Output the (X, Y) coordinate of the center of the cell containing the given text.  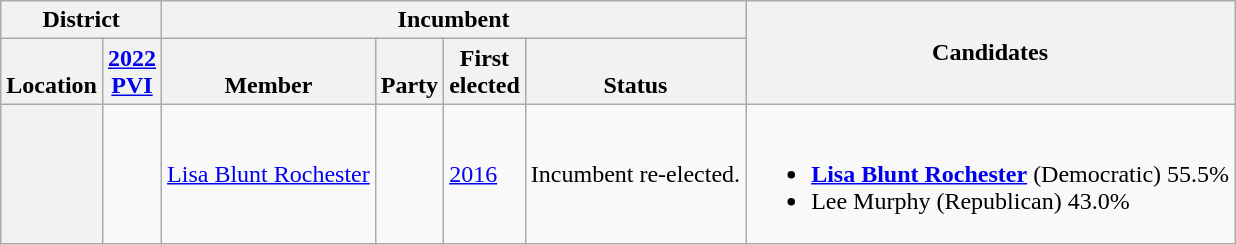
District (82, 20)
Party (409, 72)
Lisa Blunt Rochester (269, 174)
Member (269, 72)
Incumbent re-elected. (635, 174)
Candidates (990, 52)
2016 (485, 174)
Firstelected (485, 72)
2022PVI (132, 72)
Lisa Blunt Rochester (Democratic) 55.5%Lee Murphy (Republican) 43.0% (990, 174)
Location (52, 72)
Status (635, 72)
Incumbent (454, 20)
